For the text-containing cell, return its midpoint in (X, Y) coordinate format. 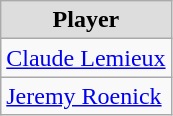
Claude Lemieux (86, 58)
Player (86, 20)
Jeremy Roenick (86, 96)
